Extract the [x, y] coordinate from the center of the cell holding the provided text.  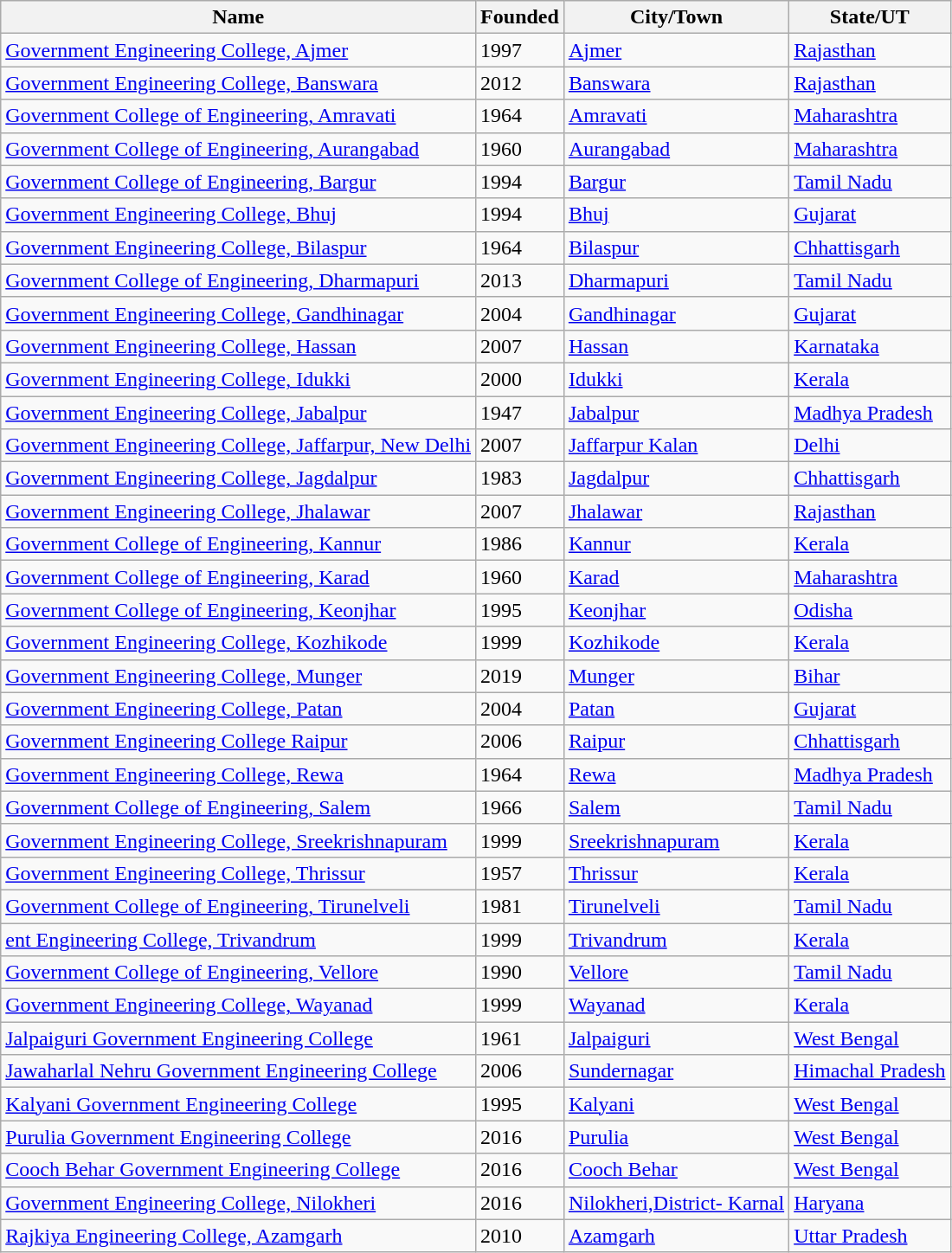
Government College of Engineering, Amravati [239, 116]
Government Engineering College, Idukki [239, 379]
Karnataka [870, 346]
Government Engineering College, Ajmer [239, 50]
Government College of Engineering, Karad [239, 577]
Kannur [676, 544]
Amravati [676, 116]
Government Engineering College, Thrissur [239, 873]
Government Engineering College Raipur [239, 742]
Odisha [870, 610]
Jhalawar [676, 511]
Government Engineering College, Bhuj [239, 215]
2010 [520, 1236]
2000 [520, 379]
Wayanad [676, 1006]
Jaffarpur Kalan [676, 446]
Nilokheri,District- Karnal [676, 1203]
Government Engineering College, Jhalawar [239, 511]
Government Engineering College, Wayanad [239, 1006]
Bargur [676, 182]
1997 [520, 50]
Uttar Pradesh [870, 1236]
Government College of Engineering, Aurangabad [239, 149]
1981 [520, 906]
Rajkiya Engineering College, Azamgarh [239, 1236]
Jalpaiguri Government Engineering College [239, 1038]
Government College of Engineering, Bargur [239, 182]
Bilaspur [676, 247]
Bhuj [676, 215]
Founded [520, 17]
Vellore [676, 973]
1983 [520, 479]
1957 [520, 873]
Government Engineering College, Munger [239, 676]
Banswara [676, 83]
State/UT [870, 17]
Delhi [870, 446]
2013 [520, 280]
Government College of Engineering, Tirunelveli [239, 906]
Trivandrum [676, 939]
Ajmer [676, 50]
1961 [520, 1038]
Aurangabad [676, 149]
Name [239, 17]
Government Engineering College, Bilaspur [239, 247]
Keonjhar [676, 610]
Cooch Behar [676, 1170]
Thrissur [676, 873]
Jabalpur [676, 413]
Government Engineering College, Hassan [239, 346]
Kalyani [676, 1104]
Idukki [676, 379]
Hassan [676, 346]
Cooch Behar Government Engineering College [239, 1170]
Jawaharlal Nehru Government Engineering College [239, 1071]
Kalyani Government Engineering College [239, 1104]
Salem [676, 807]
Himachal Pradesh [870, 1071]
Government Engineering College, Nilokheri [239, 1203]
Government College of Engineering, Salem [239, 807]
Karad [676, 577]
ent Engineering College, Trivandrum [239, 939]
Government Engineering College, Rewa [239, 774]
Haryana [870, 1203]
Government Engineering College, Jabalpur [239, 413]
Sundernagar [676, 1071]
2012 [520, 83]
1986 [520, 544]
Government Engineering College, Banswara [239, 83]
Kozhikode [676, 643]
Government College of Engineering, Kannur [239, 544]
Government Engineering College, Patan [239, 709]
Patan [676, 709]
Azamgarh [676, 1236]
Government College of Engineering, Dharmapuri [239, 280]
Government Engineering College, Jagdalpur [239, 479]
Jalpaiguri [676, 1038]
Rewa [676, 774]
Bihar [870, 676]
Government Engineering College, Sreekrishnapuram [239, 840]
2019 [520, 676]
1966 [520, 807]
Purulia Government Engineering College [239, 1137]
Government College of Engineering, Vellore [239, 973]
Sreekrishnapuram [676, 840]
1990 [520, 973]
Government Engineering College, Jaffarpur, New Delhi [239, 446]
Gandhinagar [676, 313]
City/Town [676, 17]
1947 [520, 413]
Jagdalpur [676, 479]
Dharmapuri [676, 280]
Munger [676, 676]
Government Engineering College, Gandhinagar [239, 313]
Purulia [676, 1137]
Raipur [676, 742]
Tirunelveli [676, 906]
Government College of Engineering, Keonjhar [239, 610]
Government Engineering College, Kozhikode [239, 643]
